Provide the [x, y] coordinate of the cell's center where the given text is located.  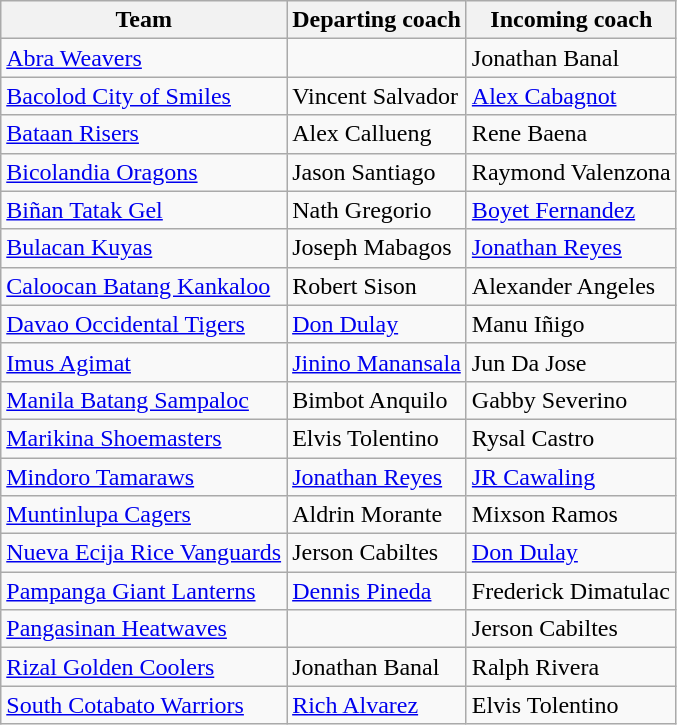
Marikina Shoemasters [144, 438]
Bataan Risers [144, 134]
Mindoro Tamaraws [144, 477]
Nueva Ecija Rice Vanguards [144, 553]
Aldrin Morante [377, 515]
Raymond Valenzona [571, 172]
Vincent Salvador [377, 96]
Nath Gregorio [377, 210]
Jun Da Jose [571, 362]
Boyet Fernandez [571, 210]
Rene Baena [571, 134]
Alexander Angeles [571, 286]
Alex Cabagnot [571, 96]
Rysal Castro [571, 438]
Dennis Pineda [377, 591]
Caloocan Batang Kankaloo [144, 286]
Jinino Manansala [377, 362]
Jason Santiago [377, 172]
Incoming coach [571, 20]
Gabby Severino [571, 400]
Ralph Rivera [571, 667]
Bimbot Anquilo [377, 400]
Alex Callueng [377, 134]
JR Cawaling [571, 477]
Robert Sison [377, 286]
Rich Alvarez [377, 705]
Mixson Ramos [571, 515]
Bacolod City of Smiles [144, 96]
Muntinlupa Cagers [144, 515]
Joseph Mabagos [377, 248]
Bicolandia Oragons [144, 172]
Bulacan Kuyas [144, 248]
Biñan Tatak Gel [144, 210]
Departing coach [377, 20]
Frederick Dimatulac [571, 591]
South Cotabato Warriors [144, 705]
Abra Weavers [144, 58]
Pangasinan Heatwaves [144, 629]
Rizal Golden Coolers [144, 667]
Pampanga Giant Lanterns [144, 591]
Imus Agimat [144, 362]
Manu Iñigo [571, 324]
Team [144, 20]
Davao Occidental Tigers [144, 324]
Manila Batang Sampaloc [144, 400]
